Scan for the cell matching the given text and deliver its (X, Y) coordinate at center. 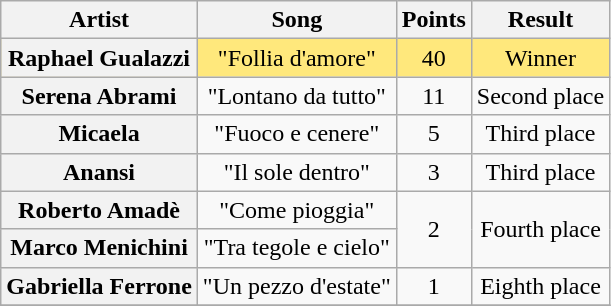
Roberto Amadè (100, 210)
Result (540, 20)
Serena Abrami (100, 96)
"Follia d'amore" (296, 58)
Anansi (100, 172)
Micaela (100, 134)
Marco Menichini (100, 248)
Raphael Gualazzi (100, 58)
"Fuoco e cenere" (296, 134)
Points (434, 20)
5 (434, 134)
"Come pioggia" (296, 210)
3 (434, 172)
11 (434, 96)
"Il sole dentro" (296, 172)
"Lontano da tutto" (296, 96)
2 (434, 229)
"Tra tegole e cielo" (296, 248)
Gabriella Ferrone (100, 286)
"Un pezzo d'estate" (296, 286)
40 (434, 58)
Eighth place (540, 286)
Winner (540, 58)
Fourth place (540, 229)
Song (296, 20)
Artist (100, 20)
Second place (540, 96)
1 (434, 286)
